Capture the cell that displays the provided text and extract its [x, y] central coordinate. 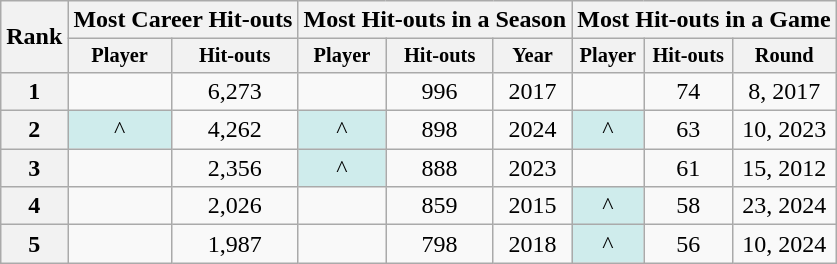
61 [688, 168]
4,262 [234, 130]
Most Hit-outs in a Game [704, 20]
58 [688, 206]
2023 [532, 168]
10, 2023 [784, 130]
996 [440, 91]
798 [440, 244]
2024 [532, 130]
63 [688, 130]
1,987 [234, 244]
888 [440, 168]
Most Hit-outs in a Season [435, 20]
15, 2012 [784, 168]
Round [784, 56]
Most Career Hit-outs [183, 20]
2018 [532, 244]
Rank [34, 37]
859 [440, 206]
3 [34, 168]
23, 2024 [784, 206]
1 [34, 91]
2 [34, 130]
898 [440, 130]
6,273 [234, 91]
2015 [532, 206]
74 [688, 91]
2,026 [234, 206]
4 [34, 206]
56 [688, 244]
5 [34, 244]
2,356 [234, 168]
10, 2024 [784, 244]
Year [532, 56]
2017 [532, 91]
8, 2017 [784, 91]
